Determine the [x, y] coordinate at the center of the cell enclosing the given text.  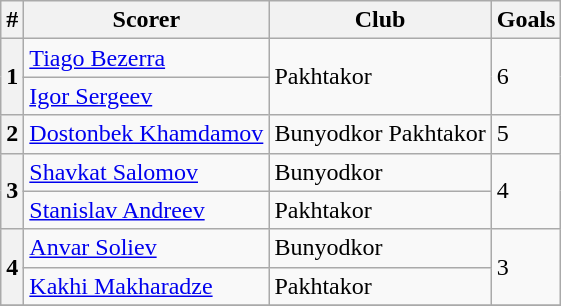
Club [380, 20]
Tiago Bezerra [146, 58]
5 [526, 134]
Stanislav Andreev [146, 210]
Kakhi Makharadze [146, 286]
2 [12, 134]
6 [526, 77]
Goals [526, 20]
Igor Sergeev [146, 96]
1 [12, 77]
Anvar Soliev [146, 248]
Dostonbek Khamdamov [146, 134]
# [12, 20]
Shavkat Salomov [146, 172]
Scorer [146, 20]
Bunyodkor Pakhtakor [380, 134]
